Output the [X, Y] coordinate of the center of the cell containing the given text.  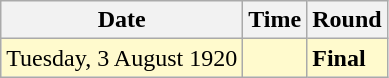
Date [122, 20]
Round [347, 20]
Time [275, 20]
Final [347, 58]
Tuesday, 3 August 1920 [122, 58]
